Search for the cell housing the specified text and yield its (X, Y) center coordinate. 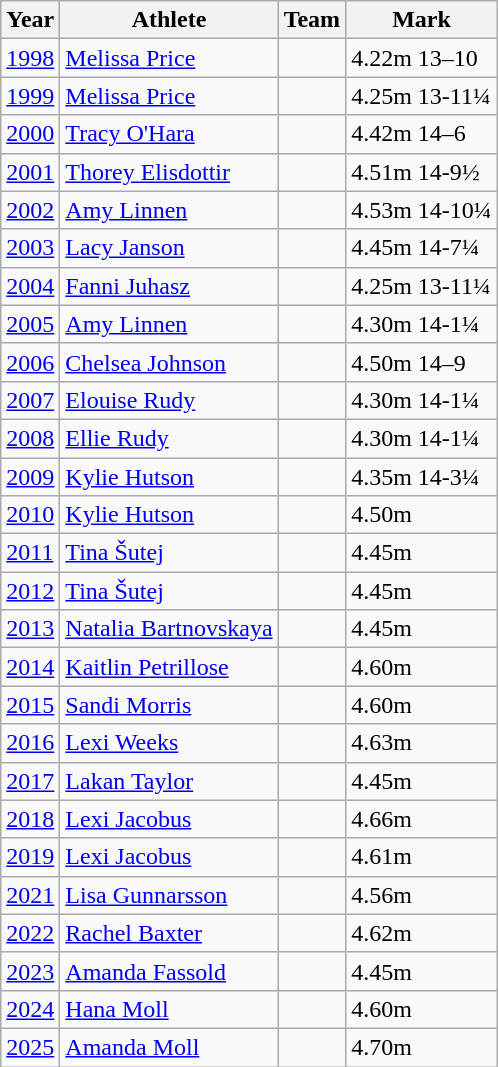
4.22m 13–10 (422, 58)
Lexi Weeks (169, 743)
2017 (30, 781)
2021 (30, 895)
Lisa Gunnarsson (169, 895)
4.70m (422, 1047)
4.50m 14–9 (422, 362)
2008 (30, 438)
4.51m 14-9½ (422, 172)
Hana Moll (169, 1009)
Ellie Rudy (169, 438)
2009 (30, 477)
2012 (30, 591)
2019 (30, 857)
4.35m 14-3¼ (422, 477)
2000 (30, 134)
Rachel Baxter (169, 933)
2013 (30, 629)
Amanda Fassold (169, 971)
1998 (30, 58)
Lakan Taylor (169, 781)
4.63m (422, 743)
4.56m (422, 895)
2011 (30, 553)
2024 (30, 1009)
2010 (30, 515)
Tracy O'Hara (169, 134)
Kaitlin Petrillose (169, 667)
Athlete (169, 20)
2005 (30, 324)
2014 (30, 667)
2002 (30, 210)
4.66m (422, 819)
4.62m (422, 933)
Mark (422, 20)
4.45m 14-7¼ (422, 248)
2001 (30, 172)
4.61m (422, 857)
4.53m 14-10¼ (422, 210)
4.50m (422, 515)
Thorey Elisdottir (169, 172)
2007 (30, 400)
Year (30, 20)
2025 (30, 1047)
Sandi Morris (169, 705)
2003 (30, 248)
1999 (30, 96)
2015 (30, 705)
Chelsea Johnson (169, 362)
Fanni Juhasz (169, 286)
Elouise Rudy (169, 400)
2004 (30, 286)
Amanda Moll (169, 1047)
2016 (30, 743)
2022 (30, 933)
2018 (30, 819)
4.42m 14–6 (422, 134)
2006 (30, 362)
Natalia Bartnovskaya (169, 629)
Lacy Janson (169, 248)
2023 (30, 971)
Team (312, 20)
